Determine the (X, Y) coordinate at the center of the cell enclosing the given text.  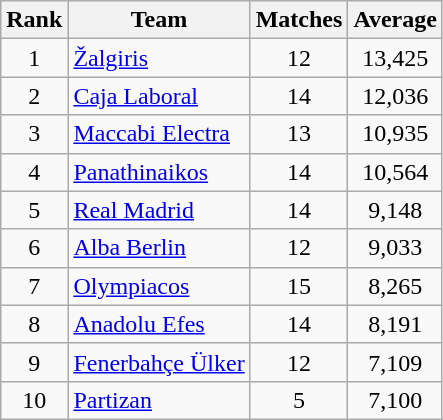
10,564 (396, 172)
Caja Laboral (159, 96)
7 (34, 286)
Matches (299, 20)
Anadolu Efes (159, 324)
Alba Berlin (159, 248)
6 (34, 248)
10 (34, 400)
Maccabi Electra (159, 134)
Team (159, 20)
4 (34, 172)
7,100 (396, 400)
15 (299, 286)
Olympiacos (159, 286)
2 (34, 96)
9,148 (396, 210)
13 (299, 134)
8,265 (396, 286)
8 (34, 324)
10,935 (396, 134)
Partizan (159, 400)
Panathinaikos (159, 172)
Fenerbahçe Ülker (159, 362)
Average (396, 20)
13,425 (396, 58)
7,109 (396, 362)
Žalgiris (159, 58)
12,036 (396, 96)
9 (34, 362)
1 (34, 58)
9,033 (396, 248)
8,191 (396, 324)
3 (34, 134)
Real Madrid (159, 210)
Rank (34, 20)
